Scan for the cell matching the given text and deliver its (X, Y) coordinate at center. 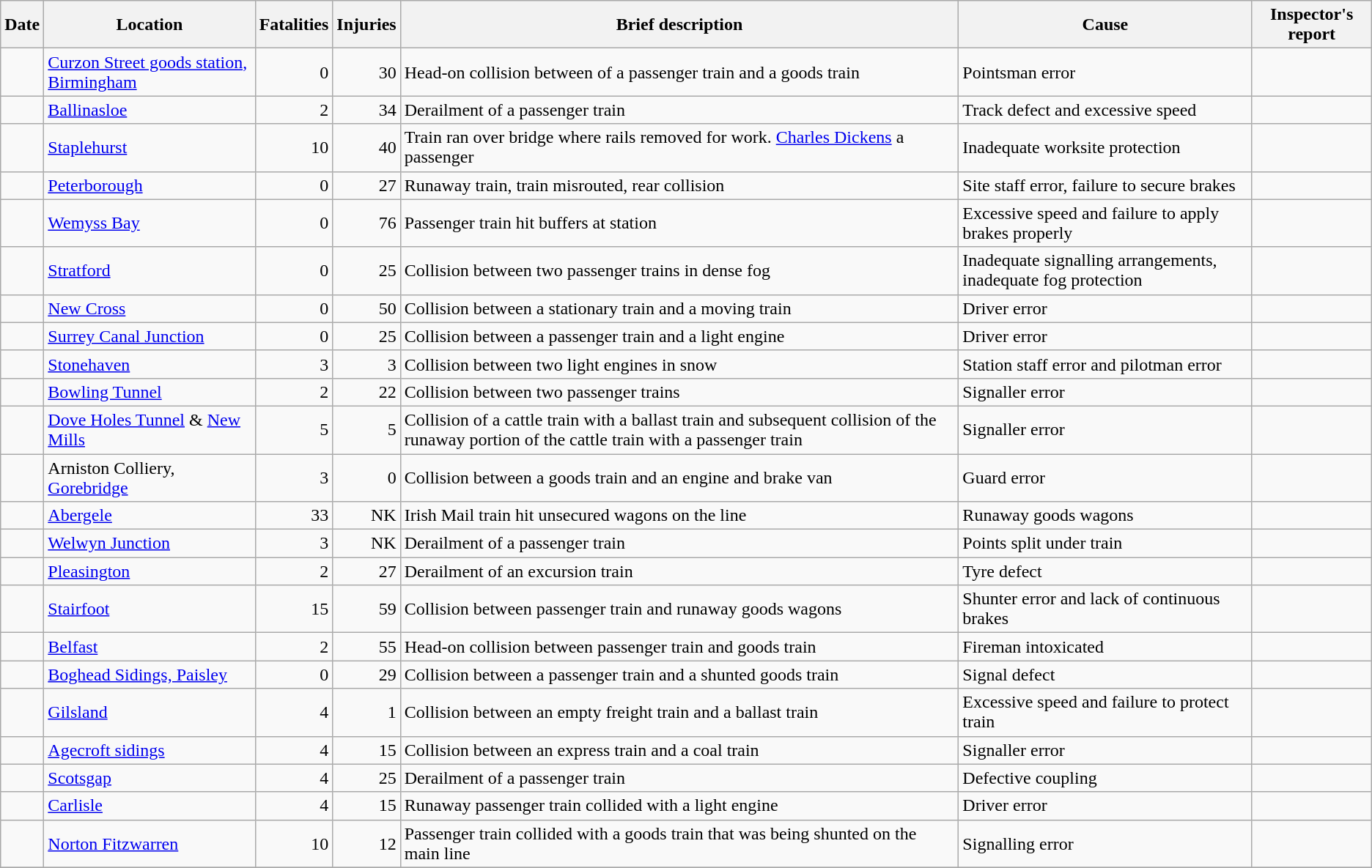
Collision between a stationary train and a moving train (679, 308)
Passenger train collided with a goods train that was being shunted on the main line (679, 844)
Train ran over bridge where rails removed for work. Charles Dickens a passenger (679, 148)
Track defect and excessive speed (1105, 110)
Wemyss Bay (150, 223)
Brief description (679, 25)
12 (366, 844)
Passenger train hit buffers at station (679, 223)
Collision between two passenger trains in dense fog (679, 271)
Signal defect (1105, 675)
Scotsgap (150, 778)
34 (366, 110)
59 (366, 609)
Collision between a passenger train and a shunted goods train (679, 675)
Points split under train (1105, 544)
Bowling Tunnel (150, 392)
Pleasington (150, 571)
Site staff error, failure to secure brakes (1105, 185)
Excessive speed and failure to apply brakes properly (1105, 223)
Surrey Canal Junction (150, 336)
Stairfoot (150, 609)
Ballinasloe (150, 110)
55 (366, 647)
Derailment of an excursion train (679, 571)
Signalling error (1105, 844)
Carlisle (150, 806)
33 (294, 516)
Collision between a passenger train and a light engine (679, 336)
Staplehurst (150, 148)
Abergele (150, 516)
Cause (1105, 25)
Collision of a cattle train with a ballast train and subsequent collision of the runaway portion of the cattle train with a passenger train (679, 429)
29 (366, 675)
Irish Mail train hit unsecured wagons on the line (679, 516)
Shunter error and lack of continuous brakes (1105, 609)
Runaway goods wagons (1105, 516)
Collision between two light engines in snow (679, 364)
Welwyn Junction (150, 544)
Guard error (1105, 478)
New Cross (150, 308)
Belfast (150, 647)
Excessive speed and failure to protect train (1105, 712)
Station staff error and pilotman error (1105, 364)
Date (22, 25)
Pointsman error (1105, 72)
Inspector's report (1312, 25)
Defective coupling (1105, 778)
Runaway passenger train collided with a light engine (679, 806)
50 (366, 308)
Inadequate worksite protection (1105, 148)
Fireman intoxicated (1105, 647)
76 (366, 223)
Head-on collision between of a passenger train and a goods train (679, 72)
22 (366, 392)
Head-on collision between passenger train and goods train (679, 647)
Curzon Street goods station, Birmingham (150, 72)
Gilsland (150, 712)
Tyre defect (1105, 571)
Arniston Colliery, Gorebridge (150, 478)
Fatalities (294, 25)
Boghead Sidings, Paisley (150, 675)
Collision between an express train and a coal train (679, 750)
Dove Holes Tunnel & New Mills (150, 429)
Injuries (366, 25)
Inadequate signalling arrangements, inadequate fog protection (1105, 271)
Agecroft sidings (150, 750)
Norton Fitzwarren (150, 844)
Stonehaven (150, 364)
Runaway train, train misrouted, rear collision (679, 185)
Collision between an empty freight train and a ballast train (679, 712)
Stratford (150, 271)
Collision between passenger train and runaway goods wagons (679, 609)
30 (366, 72)
1 (366, 712)
40 (366, 148)
Collision between two passenger trains (679, 392)
Peterborough (150, 185)
Collision between a goods train and an engine and brake van (679, 478)
Location (150, 25)
